Output the [x, y] coordinate of the center of the cell containing the given text.  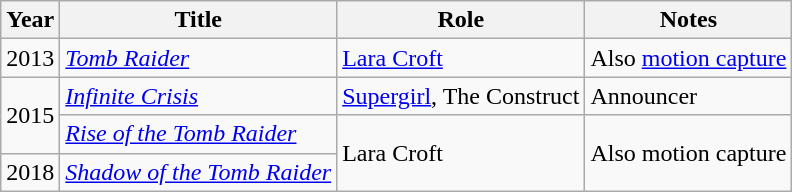
Shadow of the Tomb Raider [198, 172]
2015 [30, 115]
Supergirl, The Construct [461, 96]
Year [30, 20]
Notes [688, 20]
Infinite Crisis [198, 96]
Announcer [688, 96]
Role [461, 20]
Title [198, 20]
Tomb Raider [198, 58]
Rise of the Tomb Raider [198, 134]
2013 [30, 58]
2018 [30, 172]
